From the cell containing the given text, extract its center point as (X, Y) coordinate. 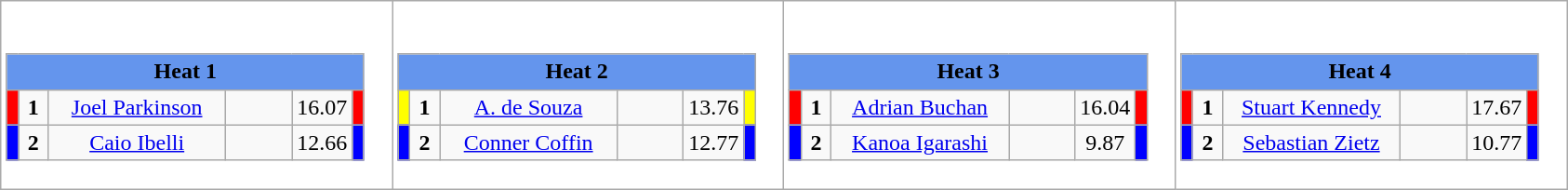
12.77 (714, 142)
16.07 (322, 107)
Stuart Kennedy (1311, 107)
Heat 3 (968, 72)
13.76 (714, 107)
Adrian Buchan (921, 107)
Heat 2 1 A. de Souza 13.76 2 Conner Coffin 12.77 (588, 95)
Heat 4 (1360, 72)
10.77 (1497, 142)
Conner Coffin (528, 142)
12.66 (322, 142)
9.87 (1105, 142)
Heat 2 (577, 72)
Caio Ibelli (138, 142)
Sebastian Zietz (1311, 142)
17.67 (1497, 107)
Kanoa Igarashi (921, 142)
Heat 3 1 Adrian Buchan 16.04 2 Kanoa Igarashi 9.87 (980, 95)
Heat 1 (185, 72)
Heat 1 1 Joel Parkinson 16.07 2 Caio Ibelli 12.66 (197, 95)
Heat 4 1 Stuart Kennedy 17.67 2 Sebastian Zietz 10.77 (1371, 95)
16.04 (1105, 107)
A. de Souza (528, 107)
Joel Parkinson (138, 107)
